Extract the (x, y) coordinate from the center of the cell holding the provided text.  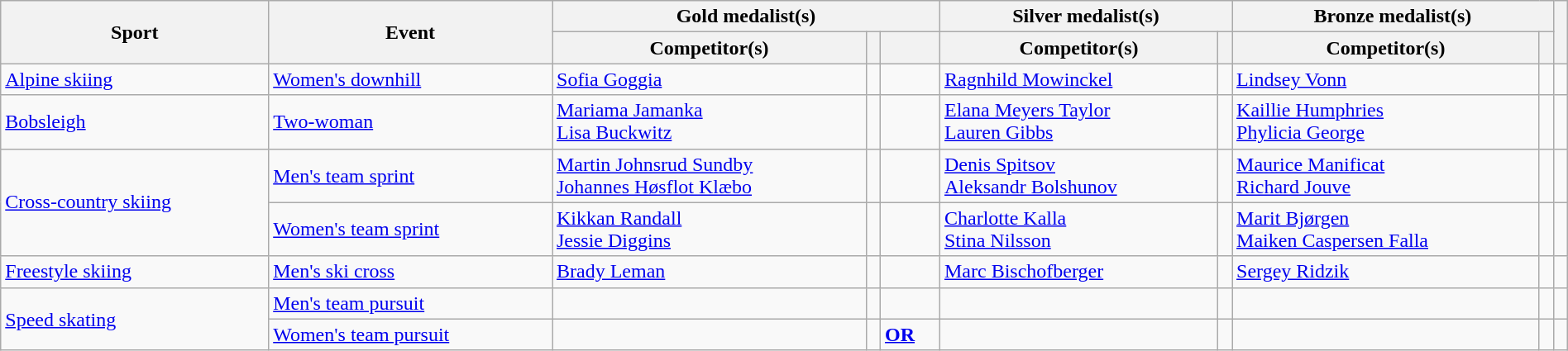
Kaillie HumphriesPhylicia George (1386, 122)
Bronze medalist(s) (1393, 17)
Gold medalist(s) (746, 17)
Two-woman (410, 122)
Men's ski cross (410, 272)
Ragnhild Mowinckel (1078, 79)
Maurice ManificatRichard Jouve (1386, 175)
Alpine skiing (135, 79)
Martin Johnsrud SundbyJohannes Høsflot Klæbo (710, 175)
Silver medalist(s) (1085, 17)
Women's team pursuit (410, 334)
Lindsey Vonn (1386, 79)
Bobsleigh (135, 122)
Charlotte KallaStina Nilsson (1078, 230)
OR (910, 334)
Sport (135, 32)
Brady Leman (710, 272)
Men's team pursuit (410, 303)
Women's downhill (410, 79)
Speed skating (135, 319)
Mariama JamankaLisa Buckwitz (710, 122)
Elana Meyers TaylorLauren Gibbs (1078, 122)
Men's team sprint (410, 175)
Women's team sprint (410, 230)
Sergey Ridzik (1386, 272)
Marit BjørgenMaiken Caspersen Falla (1386, 230)
Cross-country skiing (135, 202)
Kikkan RandallJessie Diggins (710, 230)
Denis SpitsovAleksandr Bolshunov (1078, 175)
Marc Bischofberger (1078, 272)
Sofia Goggia (710, 79)
Event (410, 32)
Freestyle skiing (135, 272)
